Determine the (x, y) coordinate at the center of the cell enclosing the given text.  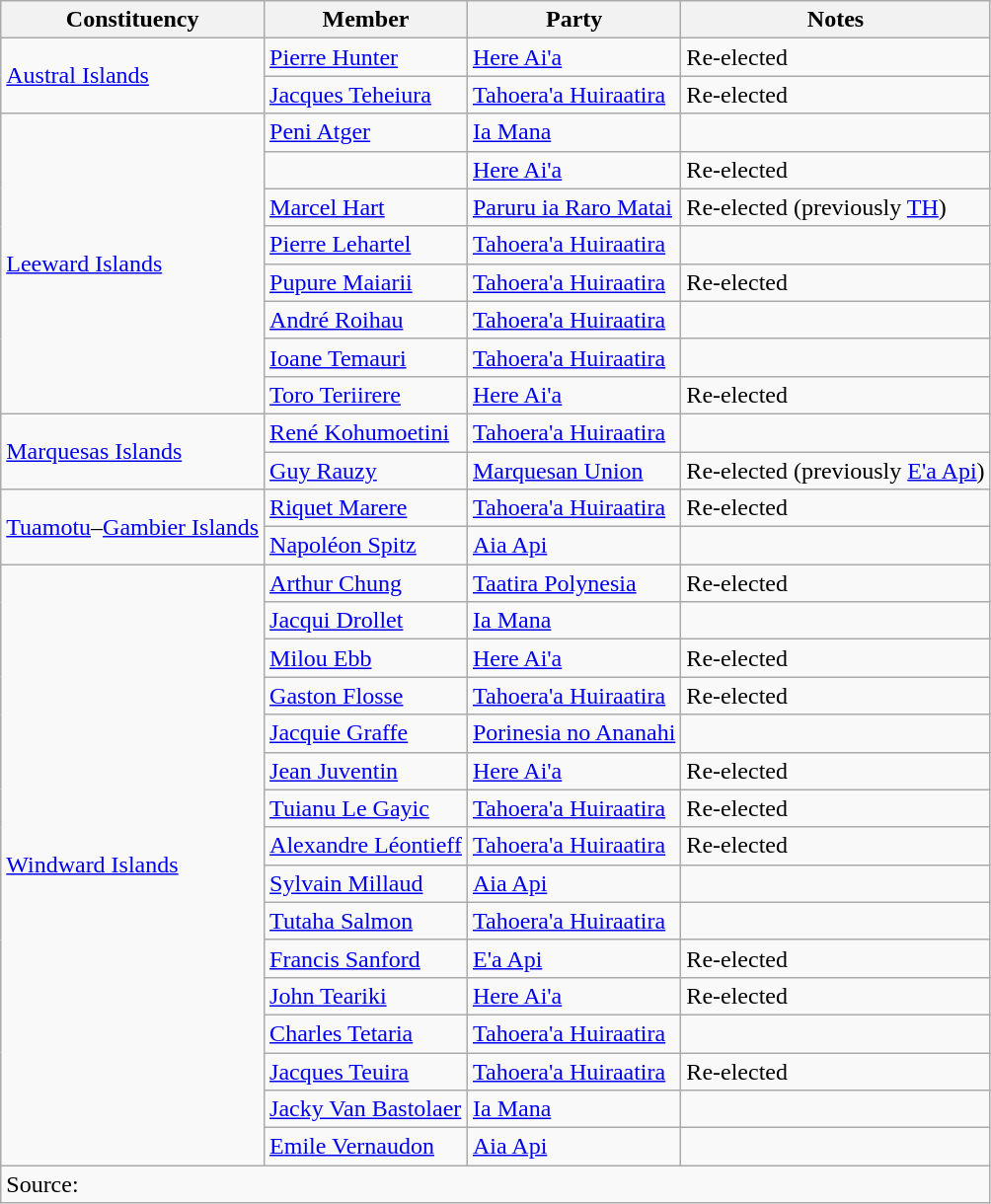
Marquesan Union (573, 471)
Tuamotu–Gambier Islands (132, 527)
Constituency (132, 20)
Arthur Chung (366, 583)
Ioane Temauri (366, 357)
Jacquie Graffe (366, 733)
Charles Tetaria (366, 1033)
Marquesas Islands (132, 451)
Riquet Marere (366, 508)
Peni Atger (366, 132)
Emile Vernaudon (366, 1147)
Alexandre Léontieff (366, 846)
E'a Api (573, 958)
Toro Teriirere (366, 395)
Party (573, 20)
Tutaha Salmon (366, 921)
Source: (495, 1184)
Gaston Flosse (366, 696)
Jean Juventin (366, 771)
Pierre Lehartel (366, 245)
Jacqui Drollet (366, 621)
Member (366, 20)
Francis Sanford (366, 958)
Tuianu Le Gayic (366, 808)
Re-elected (previously E'a Api) (835, 471)
Jacques Teheiura (366, 95)
Guy Rauzy (366, 471)
René Kohumoetini (366, 432)
Milou Ebb (366, 658)
Notes (835, 20)
Porinesia no Ananahi (573, 733)
Paruru ia Raro Matai (573, 207)
André Roihau (366, 320)
Jacky Van Bastolaer (366, 1109)
Leeward Islands (132, 263)
Pupure Maiarii (366, 282)
John Teariki (366, 996)
Pierre Hunter (366, 57)
Windward Islands (132, 865)
Jacques Teuira (366, 1071)
Re-elected (previously TH) (835, 207)
Austral Islands (132, 76)
Taatira Polynesia (573, 583)
Marcel Hart (366, 207)
Sylvain Millaud (366, 883)
Napoléon Spitz (366, 546)
